Detect which cell encompasses the target text, then output its (X, Y) center coordinate. 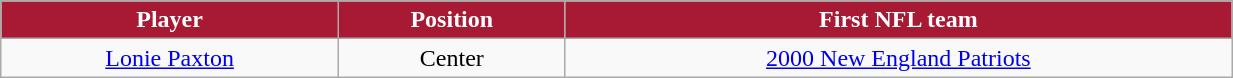
Lonie Paxton (170, 58)
First NFL team (898, 20)
Center (452, 58)
Player (170, 20)
2000 New England Patriots (898, 58)
Position (452, 20)
